Find where the given text appears and provide that cell's center as [x, y] coordinate. 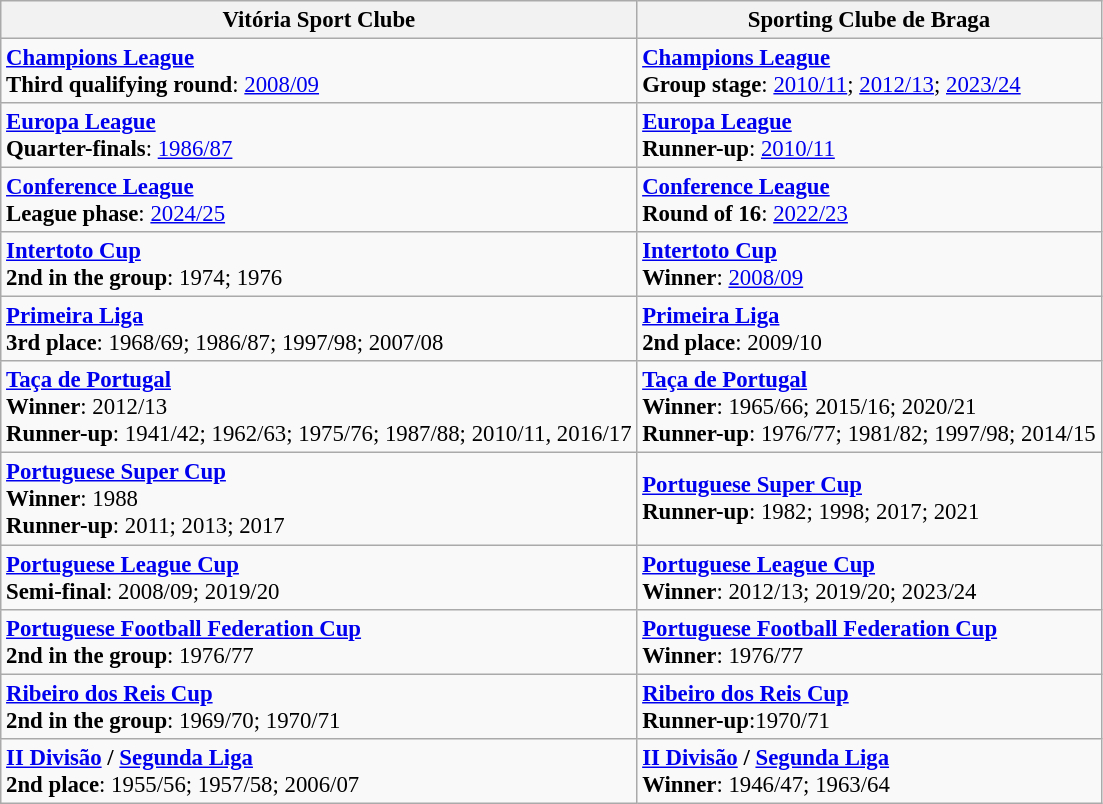
Taça de PortugalWinner: 1965/66; 2015/16; 2020/21Runner-up: 1976/77; 1981/82; 1997/98; 2014/15 [869, 408]
Portuguese League CupWinner: 2012/13; 2019/20; 2023/24 [869, 578]
Taça de PortugalWinner: 2012/13Runner-up: 1941/42; 1962/63; 1975/76; 1987/88; 2010/11, 2016/17 [319, 408]
Ribeiro dos Reis Cup2nd in the group: 1969/70; 1970/71 [319, 706]
Portuguese Football Federation Cup2nd in the group: 1976/77 [319, 642]
II Divisão / Segunda LigaWinner: 1946/47; 1963/64 [869, 770]
Vitória Sport Clube [319, 20]
Portuguese Super CupRunner-up: 1982; 1998; 2017; 2021 [869, 499]
Champions LeagueThird qualifying round: 2008/09 [319, 72]
Intertoto CupWinner: 2008/09 [869, 264]
Sporting Clube de Braga [869, 20]
II Divisão / Segunda Liga2nd place: 1955/56; 1957/58; 2006/07 [319, 770]
Conference LeagueRound of 16: 2022/23 [869, 200]
Portuguese Super CupWinner: 1988Runner-up: 2011; 2013; 2017 [319, 499]
Ribeiro dos Reis CupRunner-up:1970/71 [869, 706]
Champions LeagueGroup stage: 2010/11; 2012/13; 2023/24 [869, 72]
Portuguese League CupSemi-final: 2008/09; 2019/20 [319, 578]
Europa LeagueQuarter-finals: 1986/87 [319, 136]
Conference LeagueLeague phase: 2024/25 [319, 200]
Intertoto Cup2nd in the group: 1974; 1976 [319, 264]
Primeira Liga2nd place: 2009/10 [869, 330]
Portuguese Football Federation CupWinner: 1976/77 [869, 642]
Europa LeagueRunner-up: 2010/11 [869, 136]
Primeira Liga3rd place: 1968/69; 1986/87; 1997/98; 2007/08 [319, 330]
